For the text-containing cell, return its midpoint in (x, y) coordinate format. 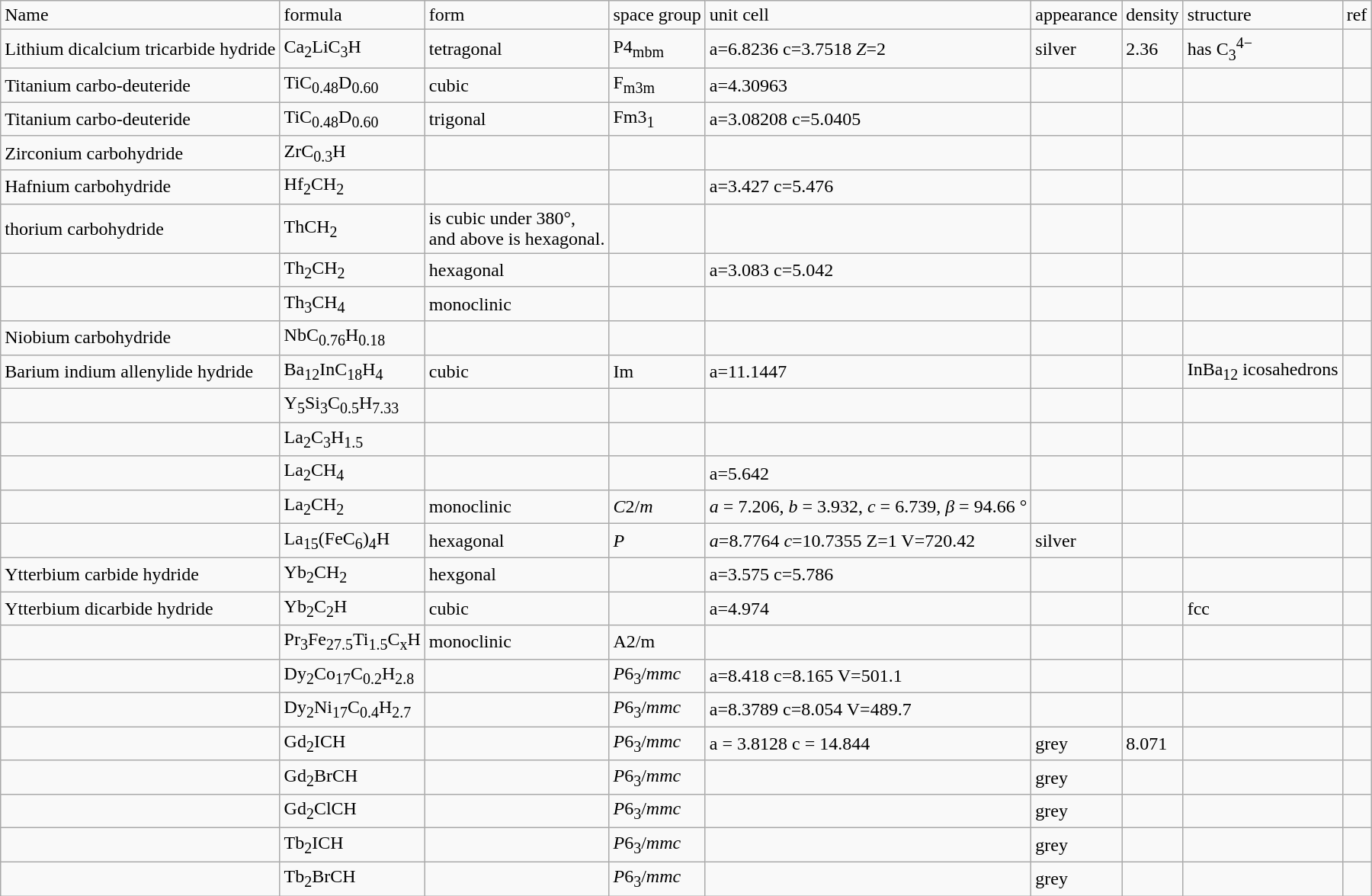
ThCH2 (352, 229)
Niobium carbohydride (140, 338)
A2/m (657, 642)
a=8.3789 c=8.054 V=489.7 (867, 710)
density (1152, 15)
P4mbm (657, 49)
Ytterbium carbide hydride (140, 574)
Dy2Co17C0.2H2.8 (352, 676)
Ba12InC18H4 (352, 371)
Hafnium carbohydride (140, 187)
a = 7.206, b = 3.932, c = 6.739, β = 94.66 ° (867, 506)
fcc (1262, 609)
Dy2Ni17C0.4H2.7 (352, 710)
a = 3.8128 c = 14.844 (867, 743)
Gd2ICH (352, 743)
hexgonal (517, 574)
Tb2BrCH (352, 878)
unit cell (867, 15)
form (517, 15)
Tb2ICH (352, 845)
Pr3Fe27.5Ti1.5CxH (352, 642)
Y5Si3C0.5H7.33 (352, 405)
La2CH2 (352, 506)
Fm3m (657, 85)
thorium carbohydride (140, 229)
Gd2ClCH (352, 811)
is cubic under 380°,and above is hexagonal. (517, 229)
a=11.1447 (867, 371)
Hf2CH2 (352, 187)
tetragonal (517, 49)
NbC0.76H0.18 (352, 338)
a=4.30963 (867, 85)
Yb2CH2 (352, 574)
has C34− (1262, 49)
ZrC0.3H (352, 153)
appearance (1076, 15)
Yb2C2H (352, 609)
InBa12 icosahedrons (1262, 371)
space group (657, 15)
Im (657, 371)
8.071 (1152, 743)
Zirconium carbohydride (140, 153)
Th3CH4 (352, 303)
Gd2BrCH (352, 777)
a=8.7764 c=10.7355 Z=1 V=720.42 (867, 541)
Fm31 (657, 119)
a=3.575 c=5.786 (867, 574)
Name (140, 15)
P (657, 541)
Th2CH2 (352, 270)
trigonal (517, 119)
a=3.427 c=5.476 (867, 187)
formula (352, 15)
2.36 (1152, 49)
a=3.083 c=5.042 (867, 270)
a=4.974 (867, 609)
La15(FeC6)4H (352, 541)
structure (1262, 15)
a=6.8236 c=3.7518 Z=2 (867, 49)
C2/m (657, 506)
La2CH4 (352, 473)
ref (1357, 15)
a=3.08208 c=5.0405 (867, 119)
Ca2LiC3H (352, 49)
Ytterbium dicarbide hydride (140, 609)
Lithium dicalcium tricarbide hydride (140, 49)
La2C3H1.5 (352, 439)
a=5.642 (867, 473)
a=8.418 c=8.165 V=501.1 (867, 676)
Barium indium allenylide hydride (140, 371)
